From the cell containing the given text, extract its center point as [X, Y] coordinate. 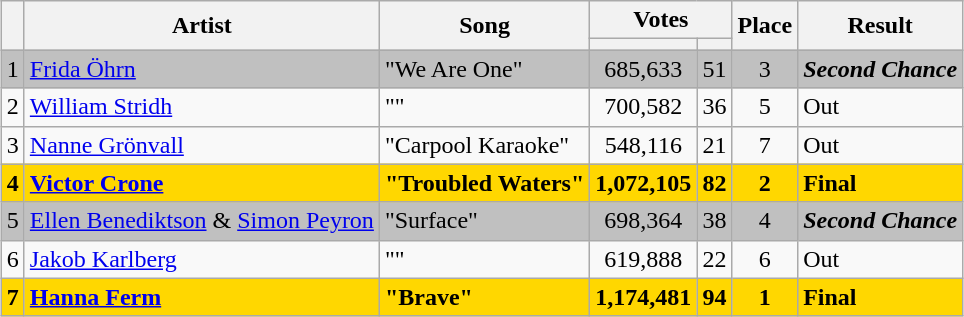
38 [714, 221]
Place [765, 26]
700,582 [644, 107]
"Carpool Karaoke" [484, 145]
Victor Crone [202, 183]
51 [714, 69]
548,116 [644, 145]
"We Are One" [484, 69]
"Troubled Waters" [484, 183]
22 [714, 259]
Result [880, 26]
Ellen Benediktson & Simon Peyron [202, 221]
1,174,481 [644, 297]
698,364 [644, 221]
Artist [202, 26]
619,888 [644, 259]
36 [714, 107]
"Brave" [484, 297]
Hanna Ferm [202, 297]
Votes [661, 20]
William Stridh [202, 107]
"Surface" [484, 221]
Nanne Grönvall [202, 145]
94 [714, 297]
21 [714, 145]
1,072,105 [644, 183]
82 [714, 183]
685,633 [644, 69]
Frida Öhrn [202, 69]
Jakob Karlberg [202, 259]
Song [484, 26]
